Return [X, Y] of the center of cell containing provided text 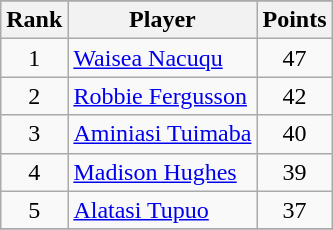
Alatasi Tupuo [162, 210]
39 [294, 172]
42 [294, 96]
Points [294, 20]
Robbie Fergusson [162, 96]
Player [162, 20]
37 [294, 210]
Rank [34, 20]
4 [34, 172]
Aminiasi Tuimaba [162, 134]
1 [34, 58]
47 [294, 58]
40 [294, 134]
3 [34, 134]
Waisea Nacuqu [162, 58]
2 [34, 96]
Madison Hughes [162, 172]
5 [34, 210]
